Provide the (X, Y) coordinate of the cell's center where the given text is located.  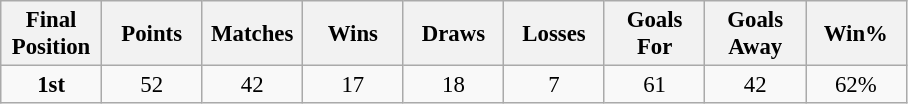
61 (654, 85)
Matches (252, 34)
Goals Away (756, 34)
Wins (354, 34)
Goals For (654, 34)
1st (52, 85)
Losses (554, 34)
52 (152, 85)
18 (454, 85)
Points (152, 34)
62% (856, 85)
Win% (856, 34)
17 (354, 85)
Draws (454, 34)
Final Position (52, 34)
7 (554, 85)
